Provide the (X, Y) coordinate of the cell's center where the given text is located.  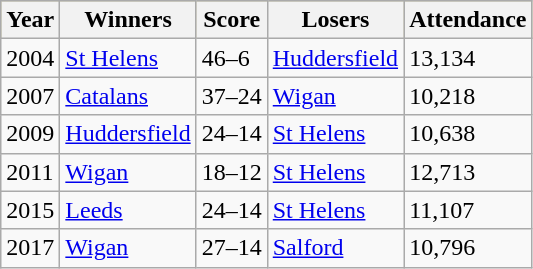
2009 (30, 134)
37–24 (232, 96)
2011 (30, 172)
2015 (30, 210)
13,134 (468, 58)
27–14 (232, 248)
Year (30, 20)
Leeds (128, 210)
10,638 (468, 134)
2017 (30, 248)
18–12 (232, 172)
Score (232, 20)
12,713 (468, 172)
Attendance (468, 20)
10,218 (468, 96)
2004 (30, 58)
Catalans (128, 96)
Winners (128, 20)
Salford (335, 248)
10,796 (468, 248)
Losers (335, 20)
46–6 (232, 58)
2007 (30, 96)
11,107 (468, 210)
